From the cell containing the given text, extract its center point as (X, Y) coordinate. 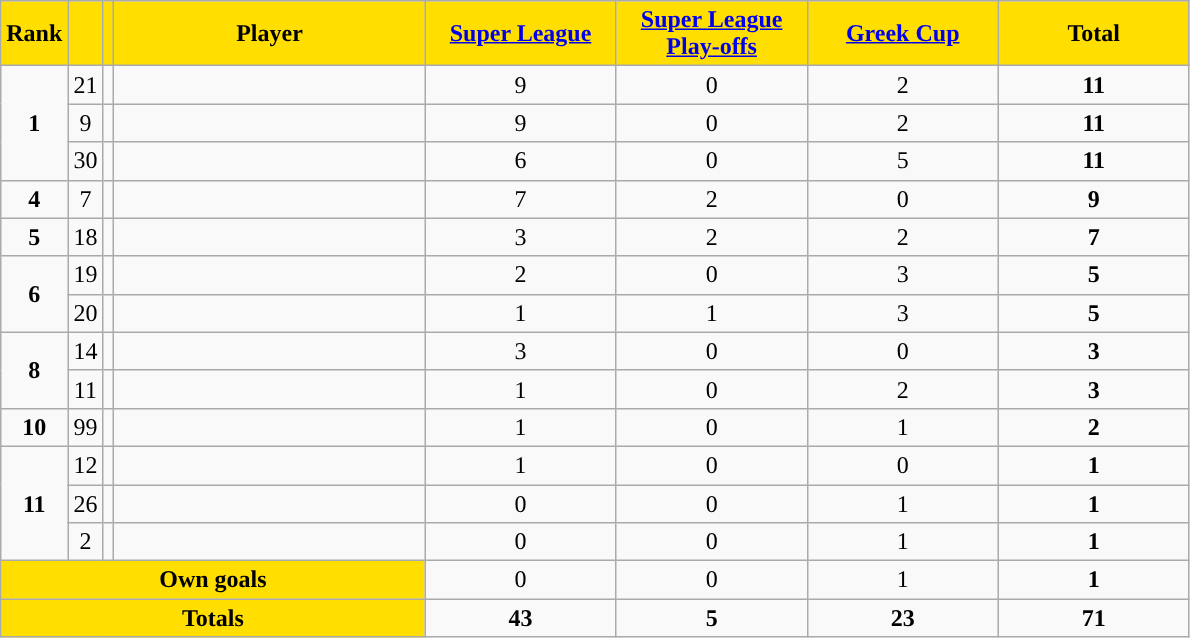
Rank (34, 34)
Totals (213, 618)
Player (270, 34)
43 (520, 618)
20 (86, 313)
14 (86, 351)
Greek Cup (902, 34)
10 (34, 427)
4 (34, 199)
19 (86, 275)
71 (1094, 618)
23 (902, 618)
21 (86, 85)
Super League (520, 34)
8 (34, 370)
26 (86, 503)
30 (86, 161)
Total (1094, 34)
12 (86, 465)
Own goals (213, 580)
18 (86, 237)
Super League Play-offs (712, 34)
99 (86, 427)
